Capture the cell that displays the provided text and extract its [X, Y] central coordinate. 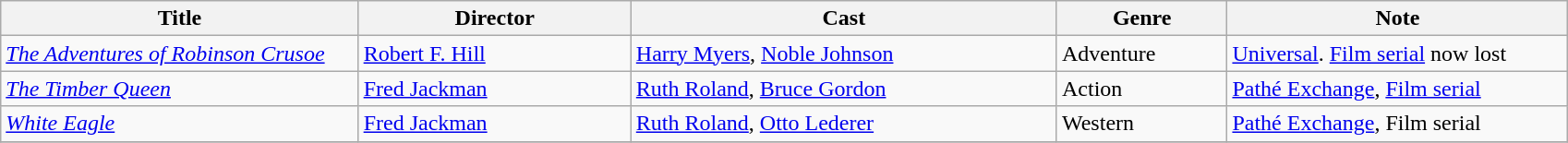
Title [179, 18]
Harry Myers, Noble Johnson [844, 54]
The Timber Queen [179, 89]
Universal. Film serial now lost [1398, 54]
Ruth Roland, Otto Lederer [844, 124]
Adventure [1141, 54]
Action [1141, 89]
The Adventures of Robinson Crusoe [179, 54]
Cast [844, 18]
Genre [1141, 18]
Western [1141, 124]
Director [495, 18]
Note [1398, 18]
Robert F. Hill [495, 54]
White Eagle [179, 124]
Ruth Roland, Bruce Gordon [844, 89]
